Find where the given text appears and provide that cell's center as (X, Y) coordinate. 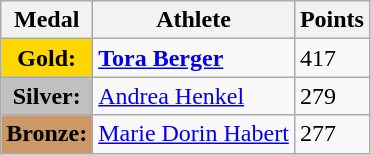
Tora Berger (194, 58)
Marie Dorin Habert (194, 134)
Gold: (47, 58)
Points (332, 20)
Athlete (194, 20)
279 (332, 96)
277 (332, 134)
Silver: (47, 96)
Bronze: (47, 134)
417 (332, 58)
Medal (47, 20)
Andrea Henkel (194, 96)
